From the cell containing the given text, extract its center point as [X, Y] coordinate. 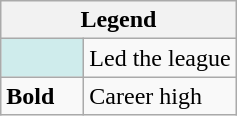
Led the league [160, 58]
Career high [160, 96]
Bold [42, 96]
Legend [118, 20]
